Return [X, Y] of the center of cell containing provided text 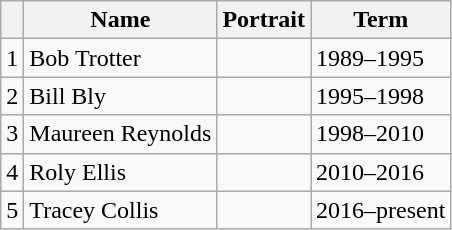
3 [12, 134]
1989–1995 [381, 58]
Bill Bly [120, 96]
2016–present [381, 210]
Bob Trotter [120, 58]
Portrait [264, 20]
5 [12, 210]
4 [12, 172]
Name [120, 20]
2 [12, 96]
Tracey Collis [120, 210]
1998–2010 [381, 134]
1995–1998 [381, 96]
2010–2016 [381, 172]
1 [12, 58]
Roly Ellis [120, 172]
Term [381, 20]
Maureen Reynolds [120, 134]
